From the cell containing the given text, extract its center point as [x, y] coordinate. 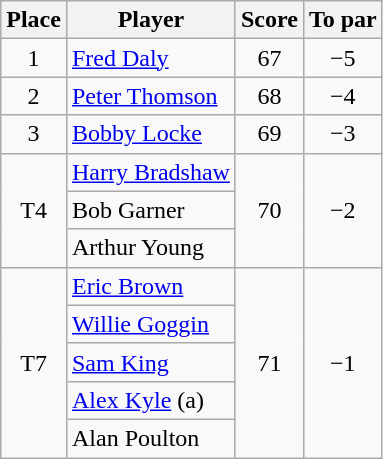
−3 [342, 134]
Alan Poulton [150, 438]
1 [34, 58]
Alex Kyle (a) [150, 400]
To par [342, 20]
T7 [34, 362]
−4 [342, 96]
Eric Brown [150, 286]
Score [269, 20]
3 [34, 134]
Sam King [150, 362]
67 [269, 58]
68 [269, 96]
70 [269, 210]
2 [34, 96]
T4 [34, 210]
Player [150, 20]
Bob Garner [150, 210]
−5 [342, 58]
Bobby Locke [150, 134]
Arthur Young [150, 248]
Willie Goggin [150, 324]
69 [269, 134]
71 [269, 362]
Fred Daly [150, 58]
−2 [342, 210]
Place [34, 20]
Peter Thomson [150, 96]
Harry Bradshaw [150, 172]
−1 [342, 362]
